Find where the given text appears and provide that cell's center as [x, y] coordinate. 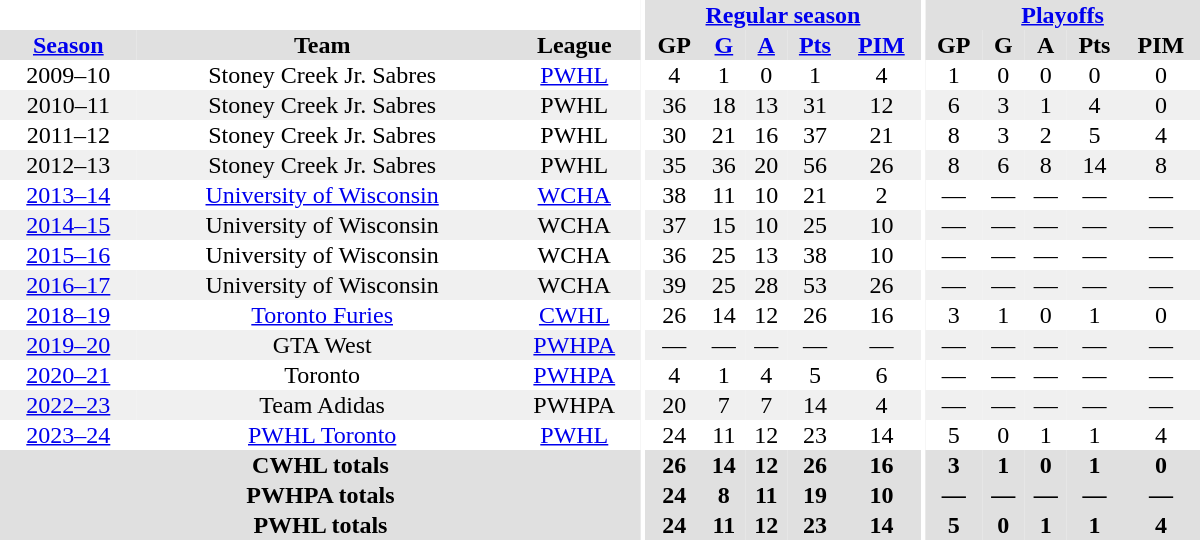
19 [814, 495]
2016–17 [68, 285]
31 [814, 105]
2015–16 [68, 255]
Toronto Furies [322, 315]
2023–24 [68, 435]
39 [674, 285]
56 [814, 165]
30 [674, 135]
Team [322, 45]
Playoffs [1062, 15]
2010–11 [68, 105]
2019–20 [68, 345]
CWHL totals [320, 465]
15 [724, 225]
League [574, 45]
Regular season [784, 15]
GTA West [322, 345]
PWHL Toronto [322, 435]
Season [68, 45]
28 [766, 285]
2012–13 [68, 165]
CWHL [574, 315]
PWHPA totals [320, 495]
PWHL totals [320, 525]
2009–10 [68, 75]
2013–14 [68, 195]
Team Adidas [322, 405]
18 [724, 105]
2022–23 [68, 405]
2011–12 [68, 135]
2014–15 [68, 225]
35 [674, 165]
2018–19 [68, 315]
53 [814, 285]
Toronto [322, 375]
2020–21 [68, 375]
